From the cell containing the given text, extract its center point as [X, Y] coordinate. 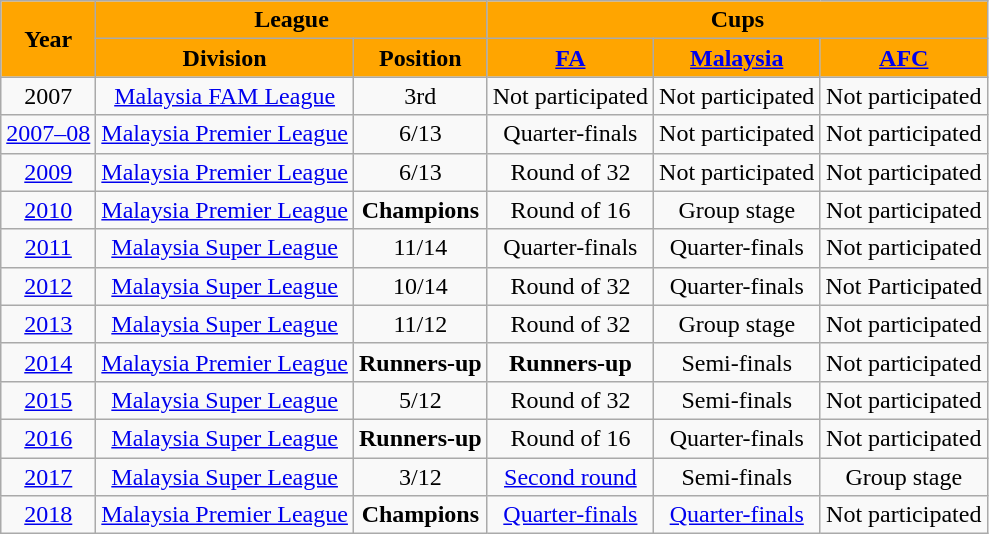
2007–08 [48, 134]
2011 [48, 248]
2015 [48, 400]
10/14 [420, 286]
2013 [48, 324]
2016 [48, 438]
League [292, 20]
Not Participated [904, 286]
2010 [48, 210]
Malaysia FAM League [225, 96]
5/12 [420, 400]
AFC [904, 58]
2014 [48, 362]
Year [48, 39]
3rd [420, 96]
2007 [48, 96]
11/14 [420, 248]
3/12 [420, 477]
2018 [48, 515]
Cups [737, 20]
Position [420, 58]
Second round [570, 477]
11/12 [420, 324]
2012 [48, 286]
FA [570, 58]
2009 [48, 172]
Malaysia [737, 58]
2017 [48, 477]
Division [225, 58]
